Find where the given text appears and provide that cell's center as [X, Y] coordinate. 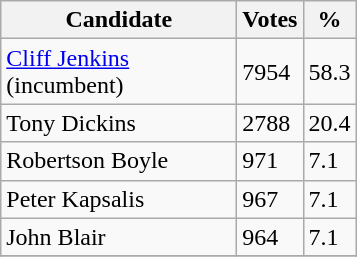
20.4 [330, 123]
John Blair [119, 237]
Votes [270, 20]
Peter Kapsalis [119, 199]
971 [270, 161]
964 [270, 237]
58.3 [330, 72]
% [330, 20]
967 [270, 199]
Cliff Jenkins (incumbent) [119, 72]
Candidate [119, 20]
Tony Dickins [119, 123]
7954 [270, 72]
2788 [270, 123]
Robertson Boyle [119, 161]
